From the cell containing the given text, extract its center point as [X, Y] coordinate. 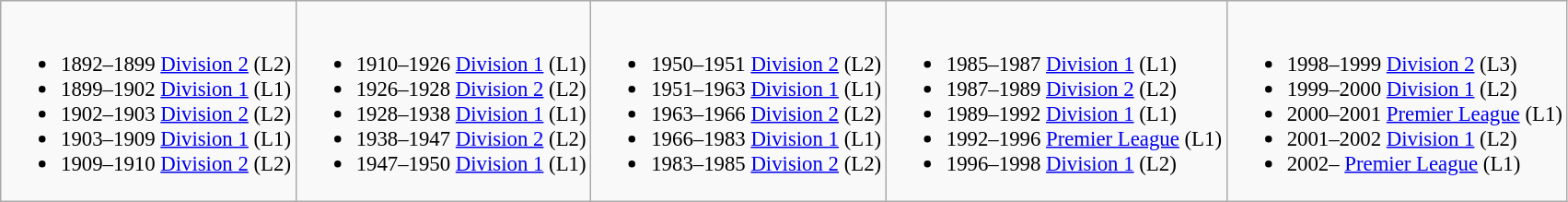
1985–1987 Division 1 (L1)1987–1989 Division 2 (L2)1989–1992 Division 1 (L1)1992–1996 Premier League (L1)1996–1998 Division 1 (L2) [1056, 101]
1910–1926 Division 1 (L1)1926–1928 Division 2 (L2)1928–1938 Division 1 (L1)1938–1947 Division 2 (L2)1947–1950 Division 1 (L1) [444, 101]
1892–1899 Division 2 (L2)1899–1902 Division 1 (L1)1902–1903 Division 2 (L2)1903–1909 Division 1 (L1)1909–1910 Division 2 (L2) [149, 101]
1998–1999 Division 2 (L3)1999–2000 Division 1 (L2)2000–2001 Premier League (L1)2001–2002 Division 1 (L2)2002– Premier League (L1) [1397, 101]
1950–1951 Division 2 (L2)1951–1963 Division 1 (L1)1963–1966 Division 2 (L2)1966–1983 Division 1 (L1)1983–1985 Division 2 (L2) [738, 101]
